Find where the given text appears and provide that cell's center as [x, y] coordinate. 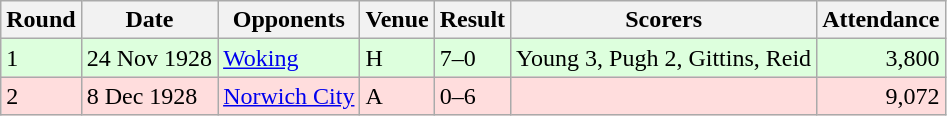
H [397, 58]
9,072 [881, 96]
Norwich City [289, 96]
Opponents [289, 20]
8 Dec 1928 [149, 96]
Round [41, 20]
Date [149, 20]
3,800 [881, 58]
24 Nov 1928 [149, 58]
A [397, 96]
2 [41, 96]
Venue [397, 20]
1 [41, 58]
0–6 [472, 96]
Young 3, Pugh 2, Gittins, Reid [664, 58]
7–0 [472, 58]
Woking [289, 58]
Attendance [881, 20]
Scorers [664, 20]
Result [472, 20]
